From the cell containing the given text, extract its center point as [x, y] coordinate. 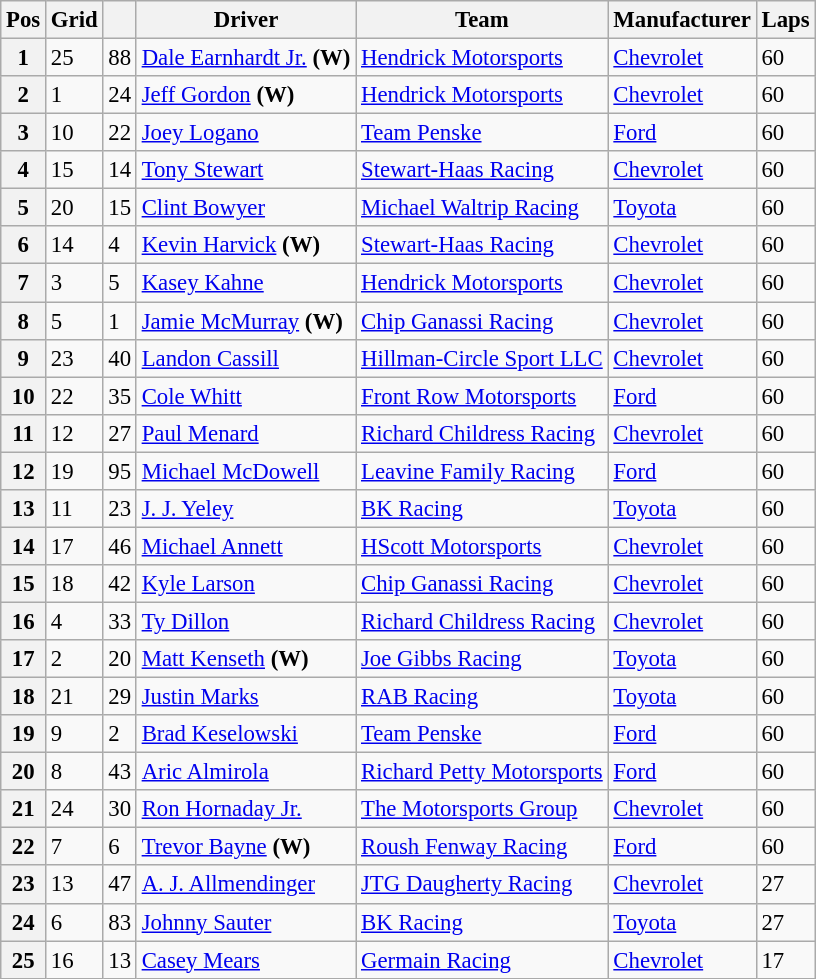
40 [120, 358]
35 [120, 396]
Hillman-Circle Sport LLC [482, 358]
Driver [246, 20]
Grid [74, 20]
30 [120, 809]
Johnny Sauter [246, 922]
Trevor Bayne (W) [246, 847]
Paul Menard [246, 433]
Casey Mears [246, 960]
95 [120, 471]
Germain Racing [482, 960]
Manufacturer [682, 20]
Kyle Larson [246, 584]
Roush Fenway Racing [482, 847]
Dale Earnhardt Jr. (W) [246, 58]
Leavine Family Racing [482, 471]
Joey Logano [246, 133]
Michael McDowell [246, 471]
JTG Daugherty Racing [482, 885]
RAB Racing [482, 697]
Pos [24, 20]
Team [482, 20]
Brad Keselowski [246, 734]
Kevin Harvick (W) [246, 245]
Michael Annett [246, 546]
Jeff Gordon (W) [246, 95]
88 [120, 58]
The Motorsports Group [482, 809]
Ron Hornaday Jr. [246, 809]
A. J. Allmendinger [246, 885]
43 [120, 772]
83 [120, 922]
47 [120, 885]
Kasey Kahne [246, 283]
29 [120, 697]
46 [120, 546]
Cole Whitt [246, 396]
J. J. Yeley [246, 509]
Front Row Motorsports [482, 396]
33 [120, 621]
Landon Cassill [246, 358]
Justin Marks [246, 697]
HScott Motorsports [482, 546]
Aric Almirola [246, 772]
42 [120, 584]
Matt Kenseth (W) [246, 659]
Laps [786, 20]
Michael Waltrip Racing [482, 208]
Jamie McMurray (W) [246, 321]
Tony Stewart [246, 170]
Ty Dillon [246, 621]
Clint Bowyer [246, 208]
Joe Gibbs Racing [482, 659]
Richard Petty Motorsports [482, 772]
